Output the [x, y] coordinate of the center of the cell containing the given text.  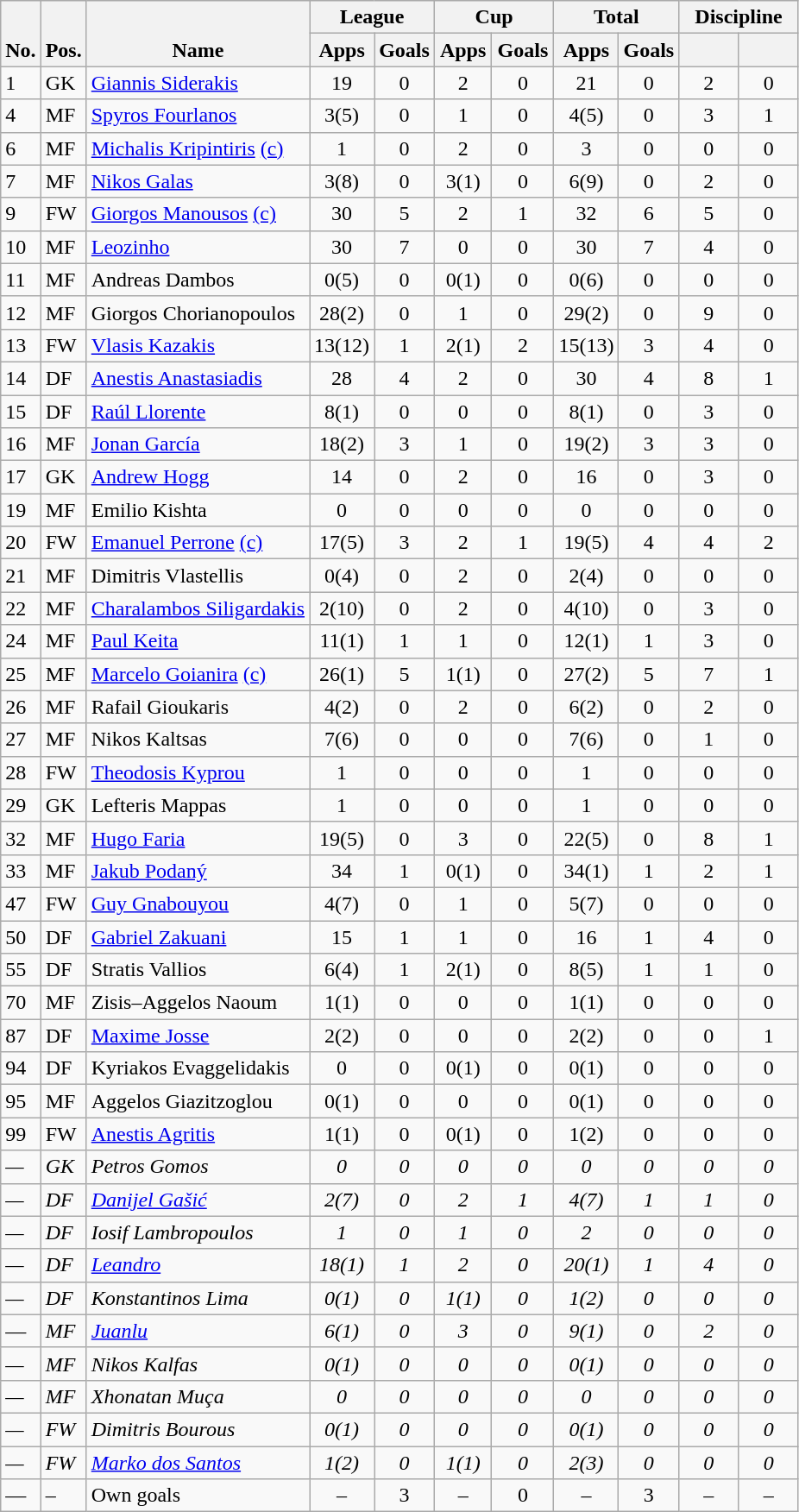
Petros Gomos [198, 1167]
0(6) [587, 280]
Dimitris Vlastellis [198, 576]
Giannis Siderakis [198, 83]
2(3) [587, 1463]
Maxime Josse [198, 1036]
Discipline [739, 17]
Hugo Faria [198, 838]
4(2) [342, 707]
26 [21, 707]
Total [616, 17]
Raúl Llorente [198, 412]
Paul Keita [198, 641]
Stratis Vallios [198, 970]
5(7) [587, 904]
34 [342, 871]
13(12) [342, 345]
9(1) [587, 1331]
8(5) [587, 970]
No. [21, 34]
Nikos Galas [198, 181]
6(2) [587, 707]
2(7) [342, 1200]
Giorgos Manousos (c) [198, 214]
47 [21, 904]
Jonan García [198, 444]
Own goals [198, 1496]
Emanuel Perrone (c) [198, 543]
0(4) [342, 576]
20(1) [587, 1265]
6(1) [342, 1331]
Konstantinos Lima [198, 1298]
Dimitris Bourous [198, 1429]
Giorgos Chorianopoulos [198, 312]
26(1) [342, 674]
12 [21, 312]
19(2) [587, 444]
15(13) [587, 345]
70 [21, 1003]
Leandro [198, 1265]
10 [21, 247]
Nikos Kaltsas [198, 740]
Vlasis Kazakis [198, 345]
0(5) [342, 280]
11 [21, 280]
Leozinho [198, 247]
6(9) [587, 181]
Iosif Lambropoulos [198, 1232]
Gabriel Zakuani [198, 936]
29(2) [587, 312]
Spyros Fourlanos [198, 116]
17 [21, 477]
27 [21, 740]
Kyriakos Evaggelidakis [198, 1068]
17(5) [342, 543]
Andreas Dambos [198, 280]
Emilio Kishta [198, 510]
4(10) [587, 608]
Nikos Kalfas [198, 1364]
34(1) [587, 871]
Michalis Kripintiris (c) [198, 148]
Andrew Hogg [198, 477]
3(1) [462, 181]
Theodosis Kyprou [198, 772]
20 [21, 543]
Rafail Gioukaris [198, 707]
13 [21, 345]
League [373, 17]
Danijel Gašić [198, 1200]
Pos. [64, 34]
94 [21, 1068]
99 [21, 1134]
28(2) [342, 312]
3(5) [342, 116]
55 [21, 970]
Marko dos Santos [198, 1463]
Name [198, 34]
2(4) [587, 576]
95 [21, 1101]
Anestis Agritis [198, 1134]
25 [21, 674]
33 [21, 871]
22(5) [587, 838]
11(1) [342, 641]
18(2) [342, 444]
29 [21, 805]
Aggelos Giazitzoglou [198, 1101]
27(2) [587, 674]
3(8) [342, 181]
87 [21, 1036]
Marcelo Goianira (c) [198, 674]
Juanlu [198, 1331]
18(1) [342, 1265]
Guy Gnabouyou [198, 904]
Xhonatan Muça [198, 1396]
4(5) [587, 116]
22 [21, 608]
Charalambos Siligardakis [198, 608]
Zisis–Aggelos Naoum [198, 1003]
2(10) [342, 608]
Jakub Podaný [198, 871]
12(1) [587, 641]
Anestis Anastasiadis [198, 378]
24 [21, 641]
6(4) [342, 970]
Lefteris Mappas [198, 805]
Cup [494, 17]
50 [21, 936]
